Scan for the cell matching the given text and deliver its (x, y) coordinate at center. 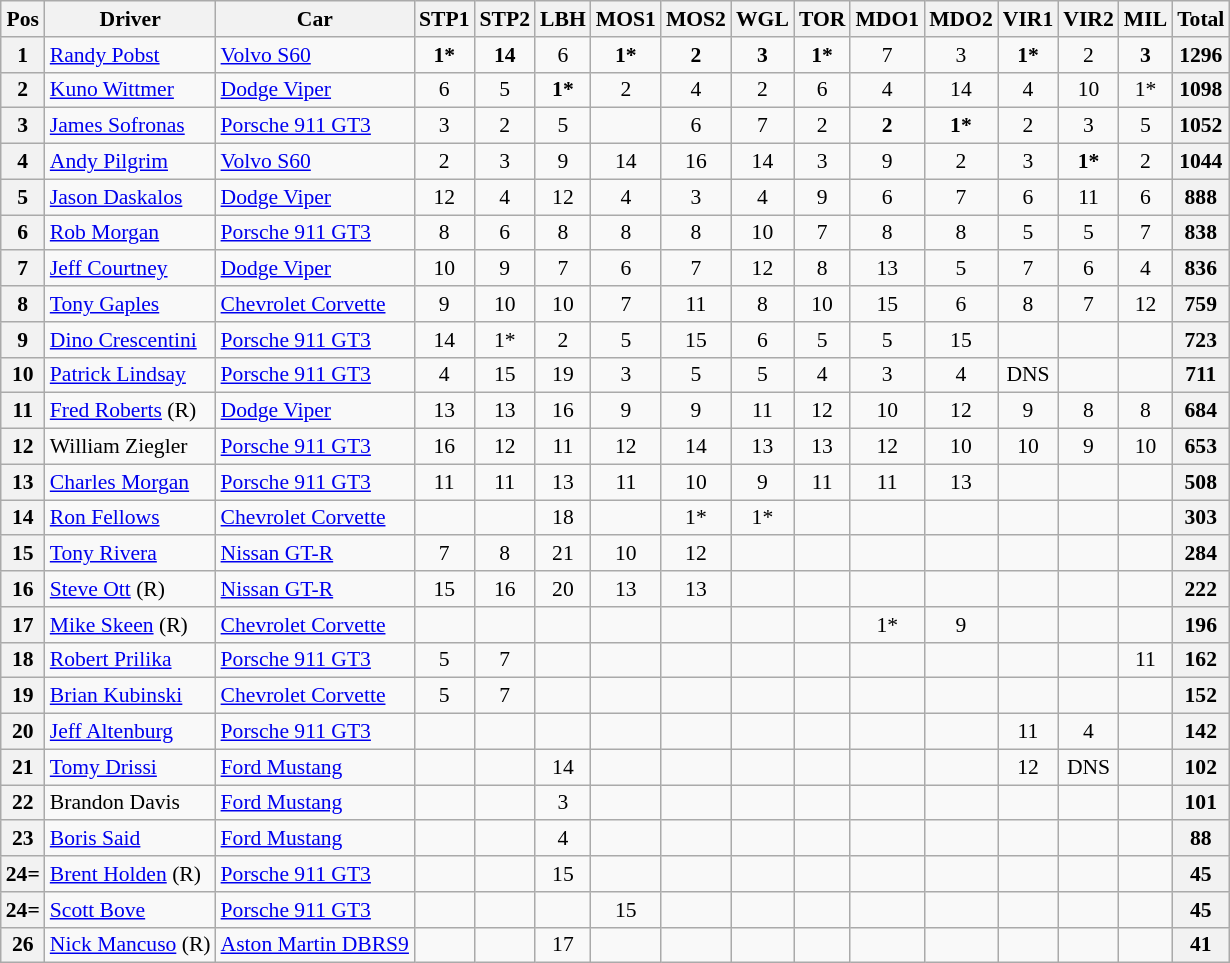
MDO2 (961, 19)
222 (1200, 589)
VIR1 (1028, 19)
Boris Said (130, 839)
888 (1200, 197)
Pos (23, 19)
88 (1200, 839)
Driver (130, 19)
William Ziegler (130, 447)
Fred Roberts (R) (130, 411)
Scott Bove (130, 910)
Charles Morgan (130, 482)
Kuno Wittmer (130, 90)
Jeff Courtney (130, 269)
Jeff Altenburg (130, 732)
759 (1200, 304)
Andy Pilgrim (130, 162)
Ron Fellows (130, 518)
684 (1200, 411)
653 (1200, 447)
102 (1200, 767)
Mike Skeen (R) (130, 625)
142 (1200, 732)
1044 (1200, 162)
VIR2 (1088, 19)
284 (1200, 554)
TOR (822, 19)
Aston Martin DBRS9 (315, 945)
MIL (1146, 19)
196 (1200, 625)
101 (1200, 803)
152 (1200, 696)
Rob Morgan (130, 233)
162 (1200, 660)
Jason Daskalos (130, 197)
Brandon Davis (130, 803)
Robert Prilika (130, 660)
James Sofronas (130, 126)
1098 (1200, 90)
Randy Pobst (130, 55)
Steve Ott (R) (130, 589)
Nick Mancuso (R) (130, 945)
303 (1200, 518)
838 (1200, 233)
Total (1200, 19)
723 (1200, 340)
41 (1200, 945)
26 (23, 945)
Dino Crescentini (130, 340)
836 (1200, 269)
Car (315, 19)
508 (1200, 482)
1052 (1200, 126)
LBH (563, 19)
Tony Rivera (130, 554)
STP2 (506, 19)
Tomy Drissi (130, 767)
23 (23, 839)
1 (23, 55)
MOS1 (626, 19)
711 (1200, 375)
MDO1 (887, 19)
22 (23, 803)
Brent Holden (R) (130, 874)
1296 (1200, 55)
MOS2 (696, 19)
Patrick Lindsay (130, 375)
STP1 (444, 19)
Tony Gaples (130, 304)
Brian Kubinski (130, 696)
WGL (762, 19)
